Return the [x, y] coordinate for the center point of the cell that contains the specified text.  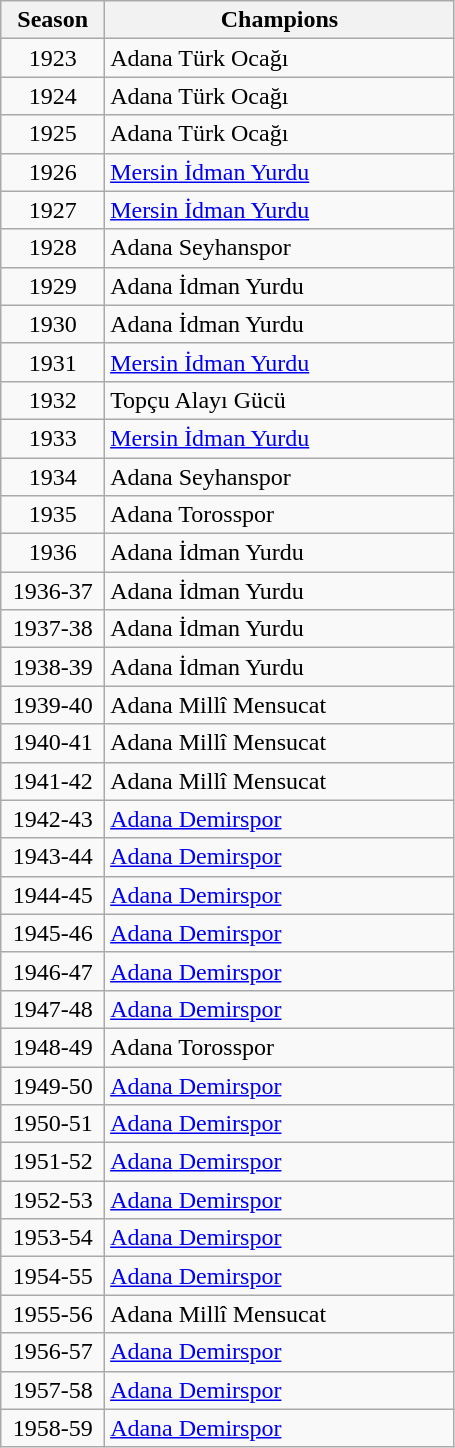
1939-40 [53, 705]
1949-50 [53, 1085]
Season [53, 20]
1931 [53, 362]
1948-49 [53, 1047]
1927 [53, 210]
1956-57 [53, 1352]
1942-43 [53, 819]
1934 [53, 477]
1946-47 [53, 971]
Topçu Alayı Gücü [280, 400]
1957-58 [53, 1390]
1926 [53, 172]
1952-53 [53, 1200]
1947-48 [53, 1009]
1936 [53, 553]
1936-37 [53, 591]
1929 [53, 286]
1932 [53, 400]
1938-39 [53, 667]
1928 [53, 248]
1951-52 [53, 1162]
1945-46 [53, 933]
1950-51 [53, 1124]
1940-41 [53, 743]
Champions [280, 20]
1943-44 [53, 857]
1955-56 [53, 1314]
1924 [53, 96]
1953-54 [53, 1238]
1930 [53, 324]
1941-42 [53, 781]
1937-38 [53, 629]
1935 [53, 515]
1944-45 [53, 895]
1933 [53, 438]
1923 [53, 58]
1958-59 [53, 1428]
1954-55 [53, 1276]
1925 [53, 134]
